Identify which cell holds the provided text, then report its (x, y) central coordinate. 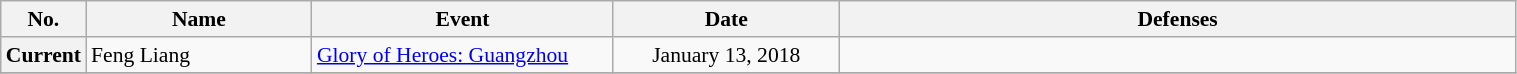
Name (199, 19)
Glory of Heroes: Guangzhou (462, 55)
No. (44, 19)
January 13, 2018 (726, 55)
Defenses (1178, 19)
Current (44, 55)
Date (726, 19)
Feng Liang (199, 55)
Event (462, 19)
